Extract the (X, Y) coordinate from the center of the cell holding the provided text.  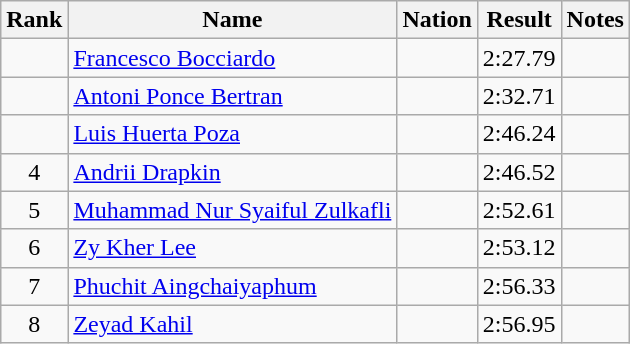
Zy Kher Lee (232, 248)
5 (34, 210)
Rank (34, 20)
2:46.24 (519, 134)
Name (232, 20)
Antoni Ponce Bertran (232, 96)
4 (34, 172)
2:27.79 (519, 58)
7 (34, 286)
Result (519, 20)
8 (34, 324)
Francesco Bocciardo (232, 58)
6 (34, 248)
2:52.61 (519, 210)
Phuchit Aingchaiyaphum (232, 286)
2:56.33 (519, 286)
Andrii Drapkin (232, 172)
2:53.12 (519, 248)
2:56.95 (519, 324)
2:32.71 (519, 96)
Nation (437, 20)
Muhammad Nur Syaiful Zulkafli (232, 210)
Zeyad Kahil (232, 324)
Notes (595, 20)
2:46.52 (519, 172)
Luis Huerta Poza (232, 134)
